From the cell containing the given text, extract its center point as (X, Y) coordinate. 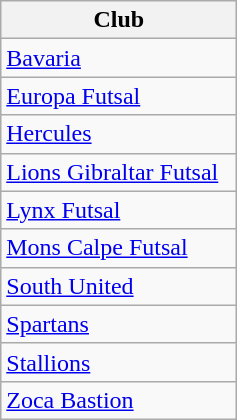
Mons Calpe Futsal (119, 248)
Lions Gibraltar Futsal (119, 172)
Stallions (119, 362)
Bavaria (119, 58)
Zoca Bastion (119, 400)
Europa Futsal (119, 96)
Club (119, 20)
Hercules (119, 134)
Spartans (119, 324)
South United (119, 286)
Lynx Futsal (119, 210)
